Pinpoint the cell where the given text exists, returning its (x, y) midpoint coordinate. 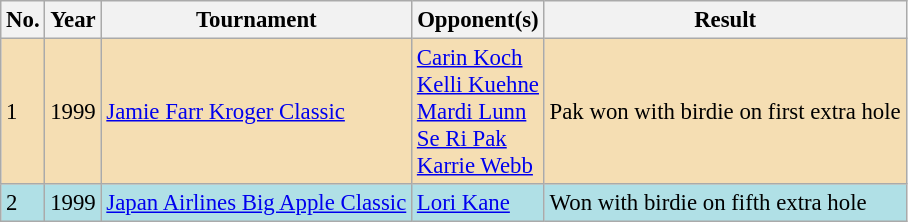
Tournament (256, 20)
Carin Koch Kelli Kuehne Mardi Lunn Se Ri Pak Karrie Webb (478, 112)
Japan Airlines Big Apple Classic (256, 203)
Result (725, 20)
Won with birdie on fifth extra hole (725, 203)
No. (23, 20)
Lori Kane (478, 203)
2 (23, 203)
Year (73, 20)
Opponent(s) (478, 20)
Jamie Farr Kroger Classic (256, 112)
1 (23, 112)
Pak won with birdie on first extra hole (725, 112)
